Search for the cell housing the specified text and yield its (X, Y) center coordinate. 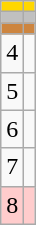
8 (12, 205)
7 (12, 167)
6 (12, 129)
4 (12, 53)
5 (12, 91)
